Search for the cell housing the specified text and yield its (x, y) center coordinate. 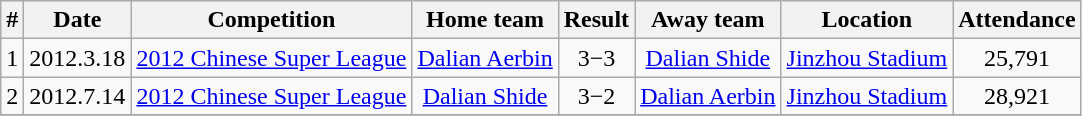
Attendance (1017, 20)
2 (12, 96)
1 (12, 58)
3−2 (596, 96)
25,791 (1017, 58)
28,921 (1017, 96)
Result (596, 20)
Home team (485, 20)
# (12, 20)
3−3 (596, 58)
Competition (272, 20)
2012.3.18 (78, 58)
Away team (708, 20)
Location (867, 20)
2012.7.14 (78, 96)
Date (78, 20)
